From the cell containing the given text, extract its center point as [x, y] coordinate. 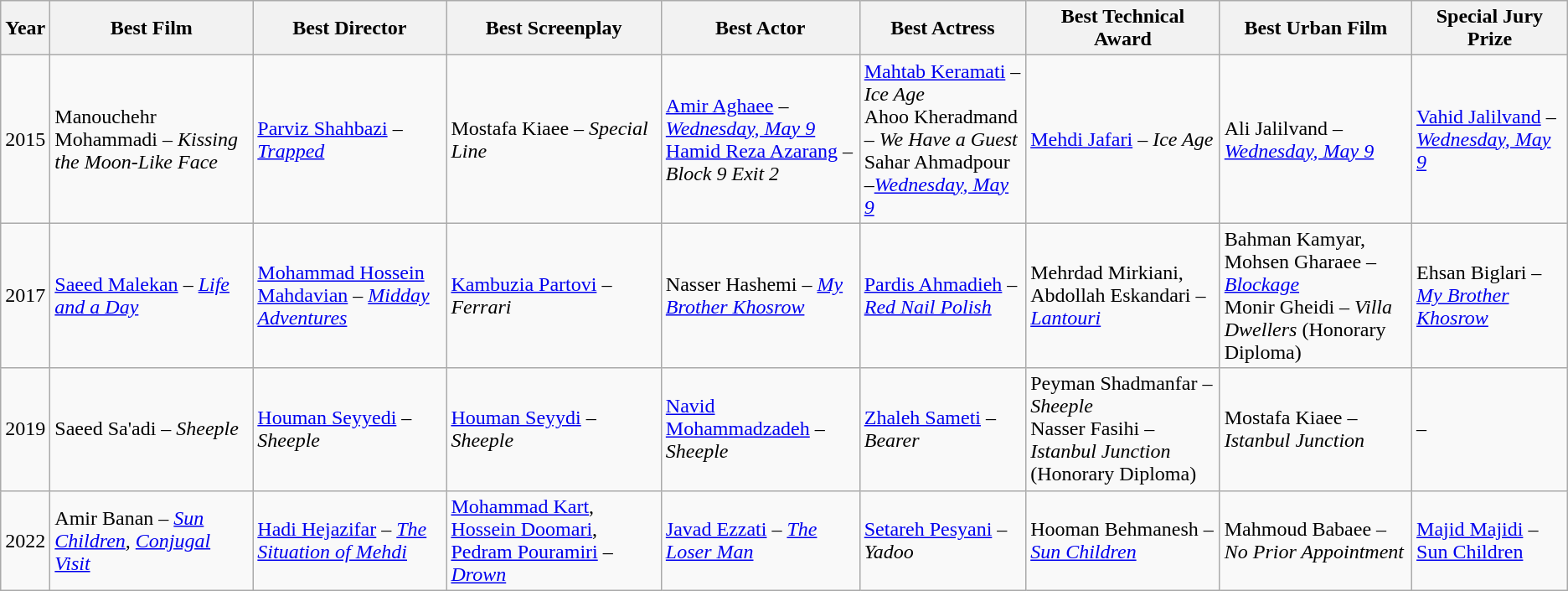
Bahman Kamyar, Mohsen Gharaee – BlockageMonir Gheidi – Villa Dwellers (Honorary Diploma) [1315, 295]
Zhaleh Sameti – Bearer [942, 429]
Best Urban Film [1315, 29]
Mehdi Jafari – Ice Age [1123, 139]
2017 [25, 295]
Special Jury Prize [1490, 29]
2022 [25, 540]
Ehsan Biglari – My Brother Khosrow [1490, 295]
Amir Banan – Sun Children, Conjugal Visit [152, 540]
Javad Ezzati – The Loser Man [761, 540]
Vahid Jalilvand – Wednesday, May 9 [1490, 139]
Ali Jalilvand – Wednesday, May 9 [1315, 139]
Houman Seyyedi – Sheeple [350, 429]
2015 [25, 139]
Nasser Hashemi – My Brother Khosrow [761, 295]
Best Technical Award [1123, 29]
Navid Mohammadzadeh – Sheeple [761, 429]
Mostafa Kiaee – Special Line [554, 139]
Mohammad Kart, Hossein Doomari, Pedram Pouramiri – Drown [554, 540]
Year [25, 29]
Best Film [152, 29]
Best Actress [942, 29]
Mohammad Hossein Mahdavian – Midday Adventures [350, 295]
– [1490, 429]
Manouchehr Mohammadi – Kissing the Moon-Like Face [152, 139]
Hooman Behmanesh – Sun Children [1123, 540]
Houman Seyydi – Sheeple [554, 429]
Mahmoud Babaee – No Prior Appointment [1315, 540]
Setareh Pesyani – Yadoo [942, 540]
Mostafa Kiaee – Istanbul Junction [1315, 429]
Kambuzia Partovi – Ferrari [554, 295]
Peyman Shadmanfar – SheepleNasser Fasihi – Istanbul Junction (Honorary Diploma) [1123, 429]
Best Screenplay [554, 29]
Hadi Hejazifar – The Situation of Mehdi [350, 540]
Best Actor [761, 29]
2019 [25, 429]
Best Director [350, 29]
Pardis Ahmadieh – Red Nail Polish [942, 295]
Majid Majidi – Sun Children [1490, 540]
Parviz Shahbazi – Trapped [350, 139]
Mahtab Keramati – Ice AgeAhoo Kheradmand – We Have a GuestSahar Ahmadpour –Wednesday, May 9 [942, 139]
Saeed Sa'adi – Sheeple [152, 429]
Saeed Malekan – Life and a Day [152, 295]
Mehrdad Mirkiani, Abdollah Eskandari – Lantouri [1123, 295]
Amir Aghaee – Wednesday, May 9Hamid Reza Azarang – Block 9 Exit 2 [761, 139]
